Return [x, y] of the center of cell containing provided text 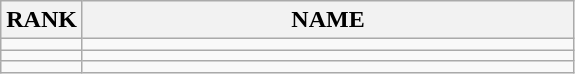
NAME [328, 20]
RANK [42, 20]
